Search for the cell housing the specified text and yield its [x, y] center coordinate. 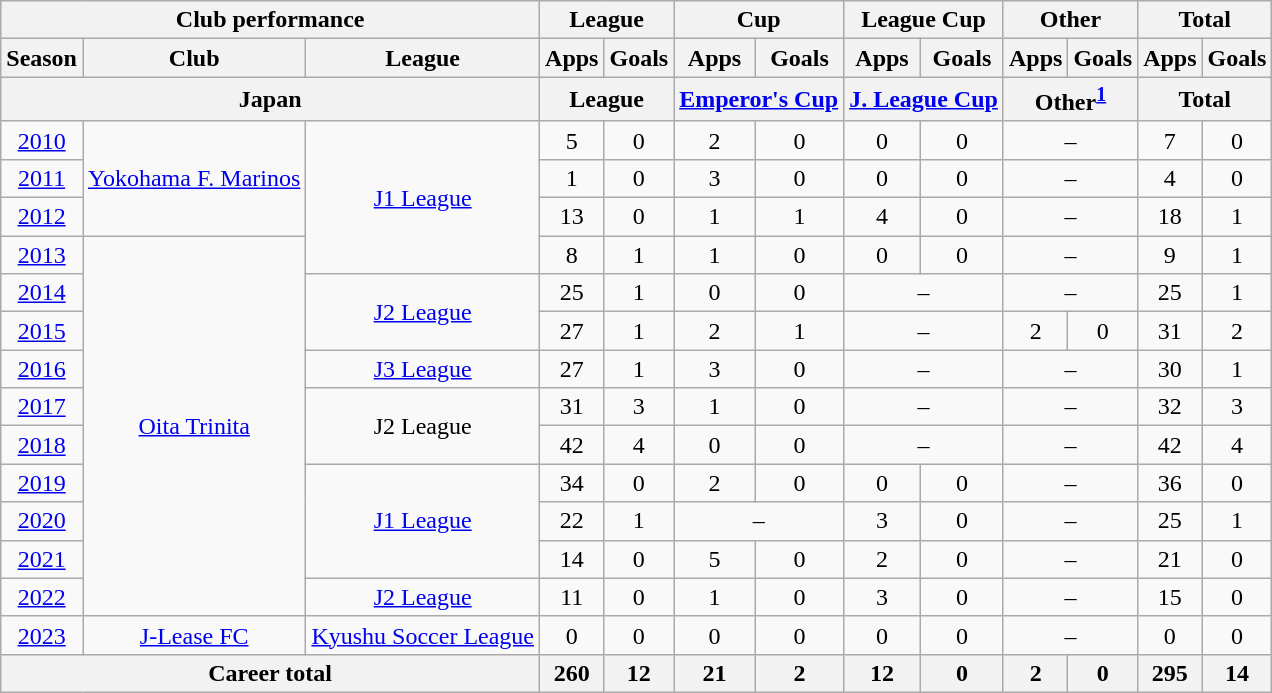
2023 [42, 635]
2010 [42, 140]
Club [194, 58]
7 [1170, 140]
Career total [270, 673]
2019 [42, 483]
11 [572, 597]
Kyushu Soccer League [423, 635]
Yokohama F. Marinos [194, 178]
15 [1170, 597]
2014 [42, 293]
36 [1170, 483]
2016 [42, 369]
2020 [42, 521]
22 [572, 521]
Cup [759, 20]
Season [42, 58]
Oita Trinita [194, 426]
13 [572, 217]
J-Lease FC [194, 635]
2018 [42, 445]
32 [1170, 407]
260 [572, 673]
J. League Cup [924, 100]
Japan [270, 100]
2015 [42, 331]
Emperor's Cup [759, 100]
2022 [42, 597]
2017 [42, 407]
League Cup [924, 20]
Club performance [270, 20]
2011 [42, 178]
Other1 [1070, 100]
30 [1170, 369]
9 [1170, 255]
8 [572, 255]
18 [1170, 217]
2012 [42, 217]
2021 [42, 559]
2013 [42, 255]
295 [1170, 673]
34 [572, 483]
Other [1070, 20]
J3 League [423, 369]
